Search for the cell housing the specified text and yield its [x, y] center coordinate. 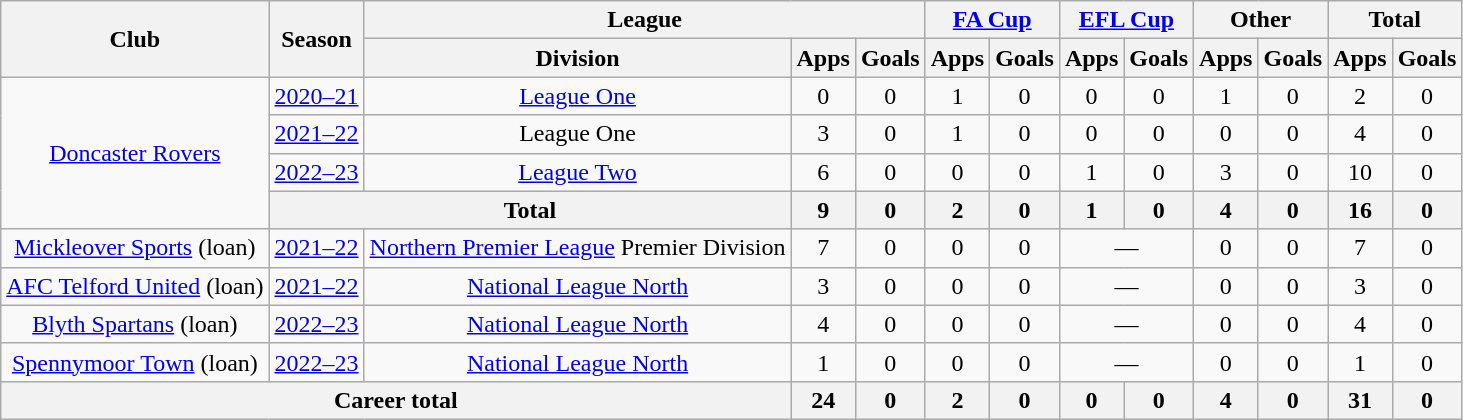
2020–21 [316, 96]
Blyth Spartans (loan) [135, 324]
16 [1360, 210]
League Two [578, 172]
Career total [396, 400]
Mickleover Sports (loan) [135, 248]
9 [823, 210]
League [644, 20]
FA Cup [992, 20]
Northern Premier League Premier Division [578, 248]
EFL Cup [1126, 20]
Club [135, 39]
Season [316, 39]
Doncaster Rovers [135, 153]
AFC Telford United (loan) [135, 286]
Other [1261, 20]
10 [1360, 172]
24 [823, 400]
Spennymoor Town (loan) [135, 362]
31 [1360, 400]
6 [823, 172]
Division [578, 58]
